Provide the [x, y] coordinate of the cell's center where the given text is located.  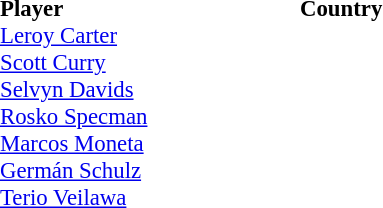
Scott Curry [150, 62]
Germán Schulz [150, 170]
Leroy Carter [150, 36]
Selvyn Davids [150, 90]
Rosko Specman [150, 116]
Marcos Moneta [150, 144]
